Return the [x, y] coordinate for the center point of the cell that contains the specified text.  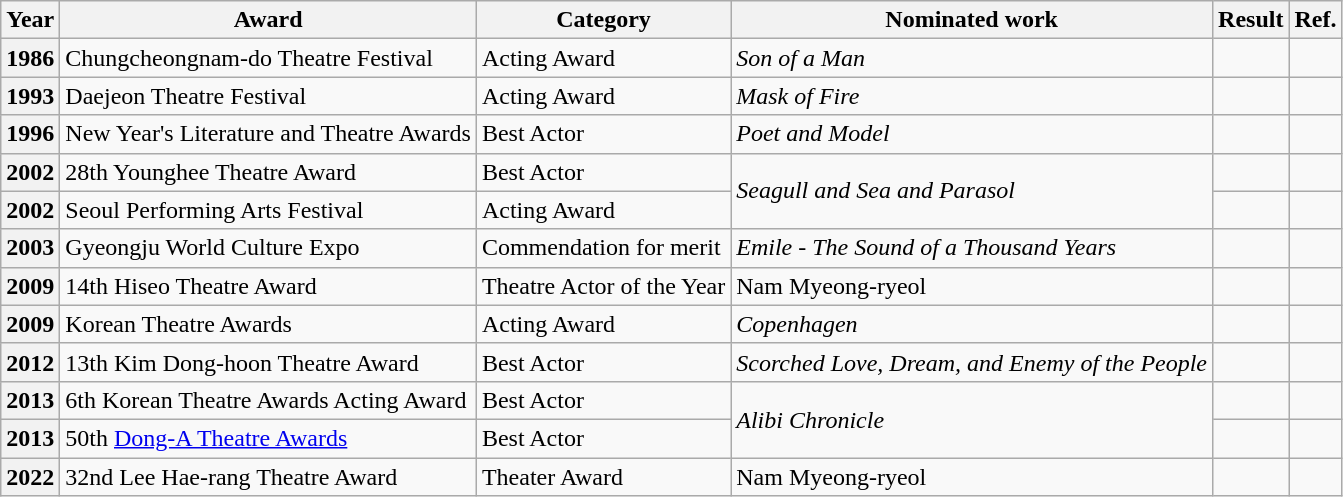
28th Younghee Theatre Award [268, 172]
1996 [30, 134]
Poet and Model [972, 134]
13th Kim Dong-hoon Theatre Award [268, 362]
Commendation for merit [603, 248]
Chungcheongnam-do Theatre Festival [268, 58]
Result [1251, 20]
Seoul Performing Arts Festival [268, 210]
6th Korean Theatre Awards Acting Award [268, 400]
Scorched Love, Dream, and Enemy of the People [972, 362]
Nominated work [972, 20]
Gyeongju World Culture Expo [268, 248]
Son of a Man [972, 58]
Emile - The Sound of a Thousand Years [972, 248]
Copenhagen [972, 324]
Alibi Chronicle [972, 419]
32nd Lee Hae-rang Theatre Award [268, 477]
Mask of Fire [972, 96]
Ref. [1316, 20]
Theater Award [603, 477]
1993 [30, 96]
2022 [30, 477]
Daejeon Theatre Festival [268, 96]
Category [603, 20]
New Year's Literature and Theatre Awards [268, 134]
Seagull and Sea and Parasol [972, 191]
2012 [30, 362]
Year [30, 20]
14th Hiseo Theatre Award [268, 286]
Korean Theatre Awards [268, 324]
Award [268, 20]
Theatre Actor of the Year [603, 286]
2003 [30, 248]
50th Dong-A Theatre Awards [268, 438]
1986 [30, 58]
